Return [x, y] of the center of cell containing provided text 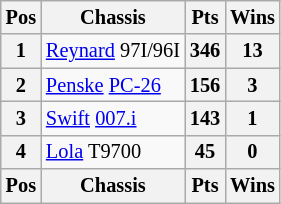
Lola T9700 [113, 152]
2 [21, 85]
Reynard 97I/96I [113, 51]
45 [205, 152]
0 [252, 152]
Penske PC-26 [113, 85]
4 [21, 152]
Swift 007.i [113, 118]
156 [205, 85]
346 [205, 51]
13 [252, 51]
143 [205, 118]
